Capture the cell that displays the provided text and extract its [x, y] central coordinate. 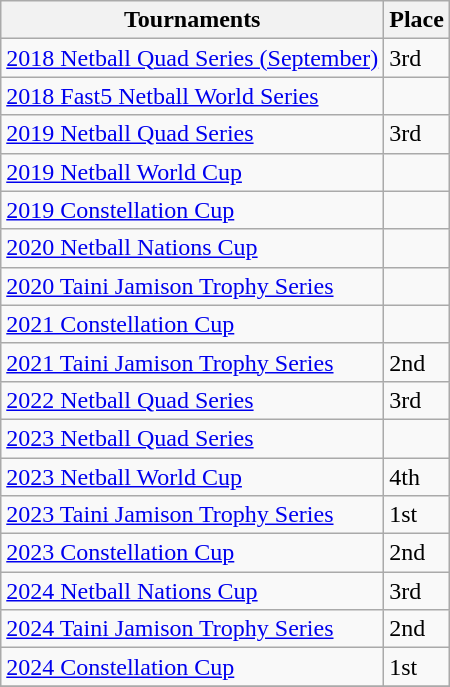
4th [417, 477]
2021 Constellation Cup [192, 324]
2023 Netball Quad Series [192, 438]
2020 Taini Jamison Trophy Series [192, 286]
2018 Netball Quad Series (September) [192, 58]
2023 Taini Jamison Trophy Series [192, 515]
2023 Netball World Cup [192, 477]
2019 Constellation Cup [192, 210]
2019 Netball World Cup [192, 172]
Tournaments [192, 20]
2024 Taini Jamison Trophy Series [192, 629]
Place [417, 20]
2021 Taini Jamison Trophy Series [192, 362]
2019 Netball Quad Series [192, 134]
2024 Netball Nations Cup [192, 591]
2024 Constellation Cup [192, 667]
2022 Netball Quad Series [192, 400]
2018 Fast5 Netball World Series [192, 96]
2023 Constellation Cup [192, 553]
2020 Netball Nations Cup [192, 248]
